Scan for the cell matching the given text and deliver its [x, y] coordinate at center. 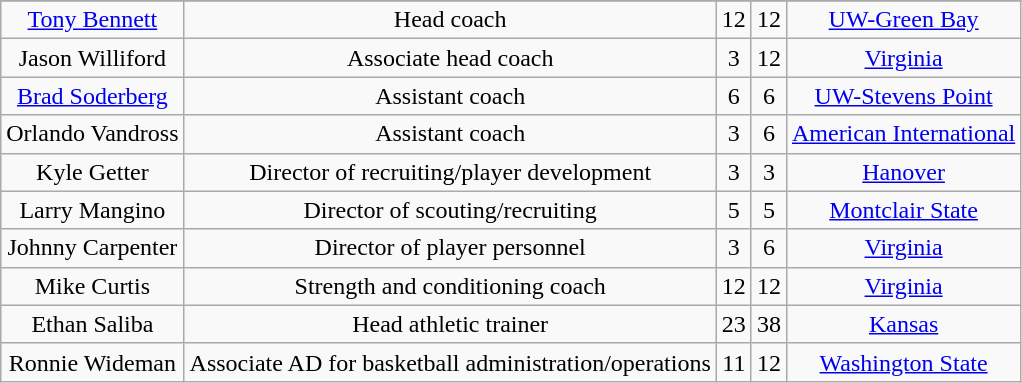
Associate head coach [450, 58]
Kansas [903, 324]
Johnny Carpenter [92, 248]
Montclair State [903, 210]
23 [734, 324]
Kyle Getter [92, 172]
Strength and conditioning coach [450, 286]
Jason Williford [92, 58]
UW-Green Bay [903, 20]
Tony Bennett [92, 20]
Director of scouting/recruiting [450, 210]
Ronnie Wideman [92, 362]
Head coach [450, 20]
Mike Curtis [92, 286]
11 [734, 362]
Associate AD for basketball administration/operations [450, 362]
Washington State [903, 362]
American International [903, 134]
Ethan Saliba [92, 324]
Head athletic trainer [450, 324]
Orlando Vandross [92, 134]
Larry Mangino [92, 210]
Hanover [903, 172]
Brad Soderberg [92, 96]
Director of recruiting/player development [450, 172]
UW-Stevens Point [903, 96]
Director of player personnel [450, 248]
38 [768, 324]
